Identify which cell holds the provided text, then report its (X, Y) central coordinate. 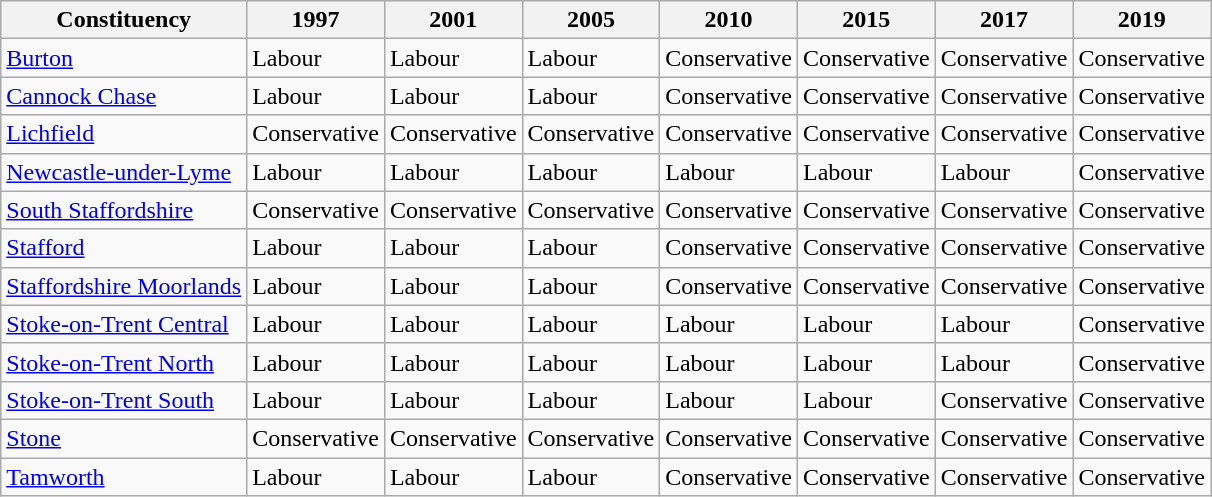
Cannock Chase (124, 96)
Stoke-on-Trent South (124, 400)
Stone (124, 438)
Stoke-on-Trent North (124, 362)
2015 (866, 20)
Stafford (124, 248)
2001 (453, 20)
Constituency (124, 20)
Lichfield (124, 134)
South Staffordshire (124, 210)
Burton (124, 58)
2005 (591, 20)
Newcastle-under-Lyme (124, 172)
Stoke-on-Trent Central (124, 324)
2017 (1004, 20)
Staffordshire Moorlands (124, 286)
2019 (1142, 20)
2010 (729, 20)
Tamworth (124, 477)
1997 (316, 20)
